For the text-containing cell, return its midpoint in (X, Y) coordinate format. 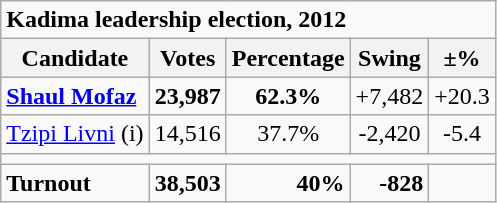
+20.3 (462, 96)
Swing (390, 58)
Tzipi Livni (i) (75, 134)
±% (462, 58)
-828 (390, 183)
Votes (188, 58)
Turnout (75, 183)
Shaul Mofaz (75, 96)
-5.4 (462, 134)
Kadima leadership election, 2012 (248, 20)
14,516 (188, 134)
62.3% (288, 96)
40% (288, 183)
Percentage (288, 58)
+7,482 (390, 96)
37.7% (288, 134)
-2,420 (390, 134)
Candidate (75, 58)
38,503 (188, 183)
23,987 (188, 96)
